For the text-containing cell, return its midpoint in (X, Y) coordinate format. 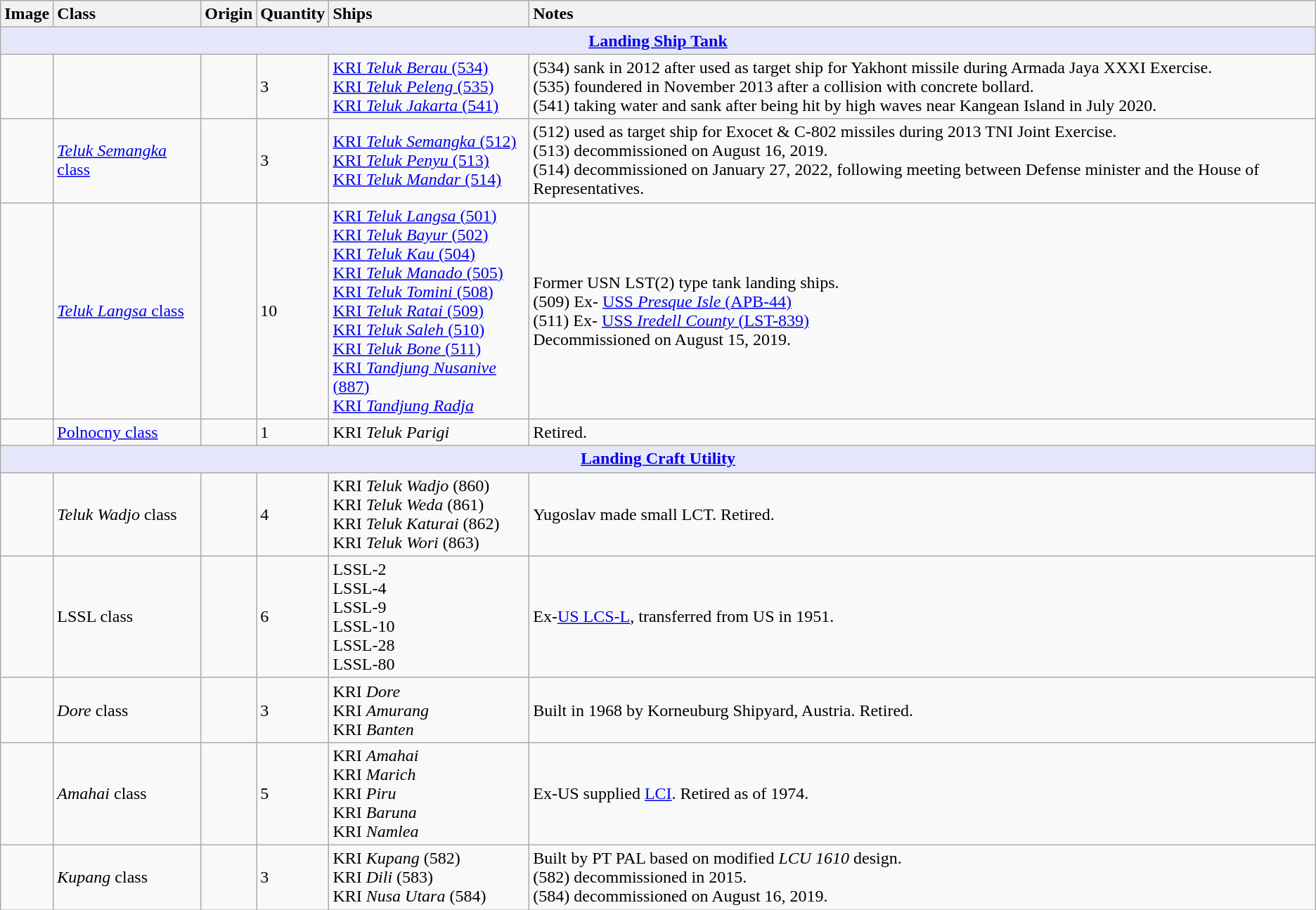
Built by PT PAL based on modified LCU 1610 design.(582) decommissioned in 2015.(584) decommissioned on August 16, 2019. (922, 877)
Notes (922, 14)
5 (292, 793)
LSSL class (127, 617)
Ex-US supplied LCI. Retired as of 1974. (922, 793)
Quantity (292, 14)
Landing Ship Tank (658, 41)
10 (292, 311)
6 (292, 617)
KRI Teluk Semangka (512) KRI Teluk Penyu (513)KRI Teluk Mandar (514) (429, 160)
KRI Teluk Berau (534) KRI Teluk Peleng (535) KRI Teluk Jakarta (541) (429, 86)
Landing Craft Utility (658, 459)
KRI Kupang (582) KRI Dili (583) KRI Nusa Utara (584) (429, 877)
4 (292, 514)
Yugoslav made small LCT. Retired. (922, 514)
Teluk Semangka class (127, 160)
Ex-US LCS-L, transferred from US in 1951. (922, 617)
Built in 1968 by Korneuburg Shipyard, Austria. Retired. (922, 710)
Polnocny class (127, 432)
Ships (429, 14)
LSSL-2LSSL-4LSSL-9LSSL-10LSSL-28LSSL-80 (429, 617)
Teluk Langsa class (127, 311)
KRI Teluk Wadjo (860)KRI Teluk Weda (861) KRI Teluk Katurai (862) KRI Teluk Wori (863) (429, 514)
Kupang class (127, 877)
Retired. (922, 432)
KRI Teluk Parigi (429, 432)
Teluk Wadjo class (127, 514)
Dore class (127, 710)
Amahai class (127, 793)
Image (27, 14)
Class (127, 14)
KRI DoreKRI AmurangKRI Banten (429, 710)
KRI AmahaiKRI MarichKRI PiruKRI BarunaKRI Namlea (429, 793)
1 (292, 432)
Origin (229, 14)
